Provide the [X, Y] coordinate of the cell's center where the given text is located.  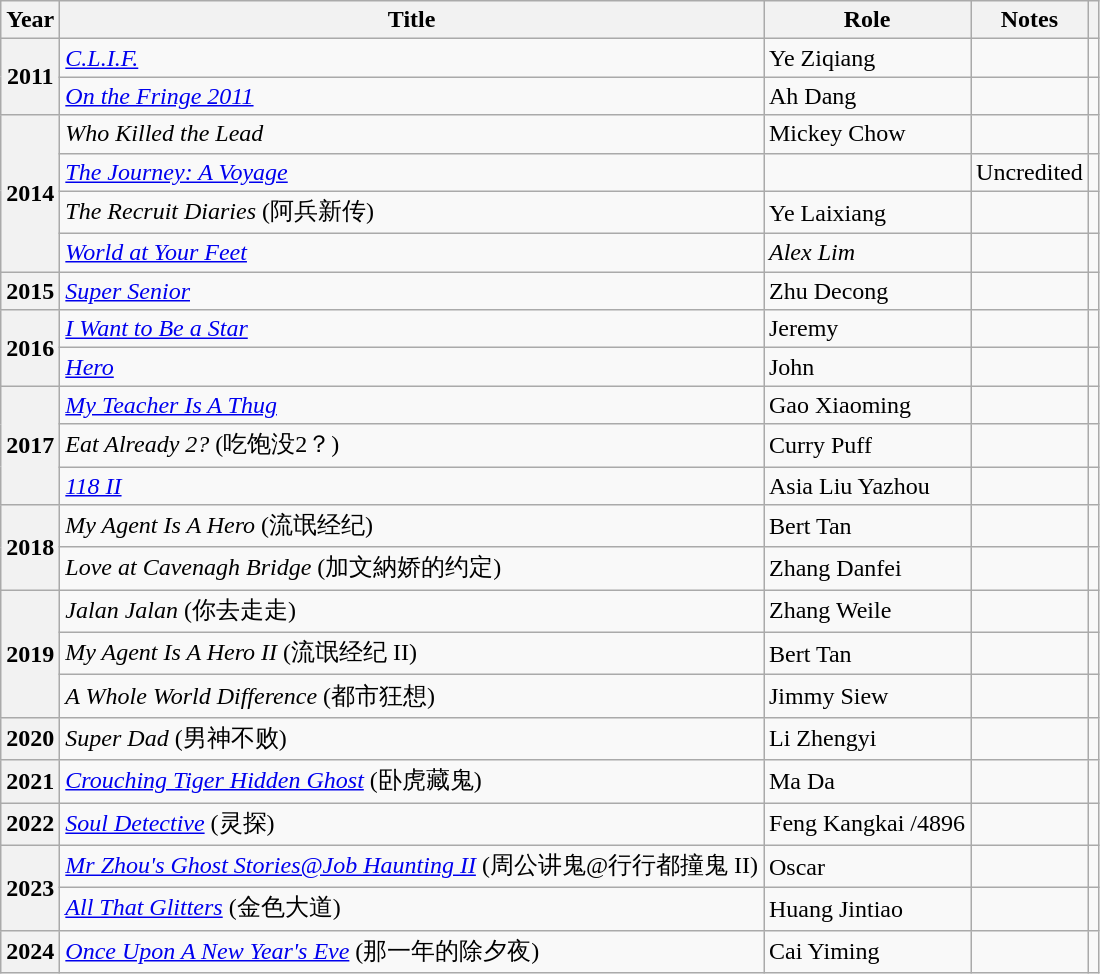
Crouching Tiger Hidden Ghost (卧虎藏鬼) [412, 782]
Once Upon A New Year's Eve (那一年的除夕夜) [412, 952]
The Recruit Diaries (阿兵新传) [412, 212]
2017 [30, 446]
2020 [30, 738]
The Journey: A Voyage [412, 172]
Huang Jintiao [868, 910]
2011 [30, 77]
2018 [30, 548]
118 II [412, 485]
Cai Yiming [868, 952]
All That Glitters (金色大道) [412, 910]
2022 [30, 824]
Super Senior [412, 291]
2016 [30, 348]
Jalan Jalan (你去走走) [412, 612]
Ah Dang [868, 96]
Li Zhengyi [868, 738]
Ma Da [868, 782]
Jimmy Siew [868, 696]
2024 [30, 952]
Ye Ziqiang [868, 58]
Alex Lim [868, 253]
Title [412, 20]
Year [30, 20]
Who Killed the Lead [412, 134]
Mickey Chow [868, 134]
Uncredited [1030, 172]
Feng Kangkai /4896 [868, 824]
A Whole World Difference (都市狂想) [412, 696]
Role [868, 20]
2021 [30, 782]
John [868, 367]
I Want to Be a Star [412, 329]
Soul Detective (灵探) [412, 824]
My Agent Is A Hero (流氓经纪) [412, 526]
Mr Zhou's Ghost Stories@Job Haunting II (周公讲鬼@行行都撞鬼 II) [412, 866]
2019 [30, 654]
2015 [30, 291]
Ye Laixiang [868, 212]
World at Your Feet [412, 253]
Oscar [868, 866]
2023 [30, 888]
Gao Xiaoming [868, 405]
My Teacher Is A Thug [412, 405]
Jeremy [868, 329]
Notes [1030, 20]
My Agent Is A Hero II (流氓经纪 II) [412, 654]
2014 [30, 194]
Hero [412, 367]
Zhu Decong [868, 291]
Curry Puff [868, 446]
Love at Cavenagh Bridge (加文納娇的约定) [412, 568]
Eat Already 2? (吃饱没2？) [412, 446]
Zhang Danfei [868, 568]
Super Dad (男神不败) [412, 738]
C.L.I.F. [412, 58]
Asia Liu Yazhou [868, 485]
On the Fringe 2011 [412, 96]
Zhang Weile [868, 612]
